Pinpoint the cell where the given text exists, returning its [x, y] midpoint coordinate. 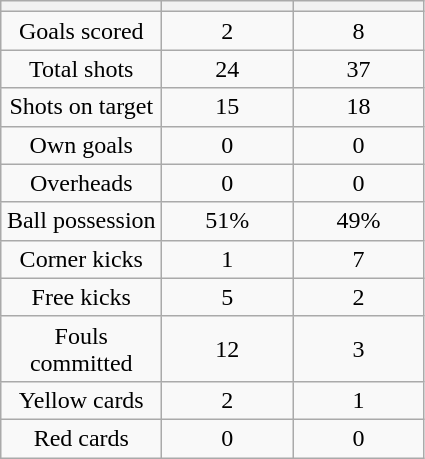
Own goals [82, 145]
Goals scored [82, 31]
24 [228, 69]
Overheads [82, 183]
Yellow cards [82, 400]
Free kicks [82, 297]
Shots on target [82, 107]
18 [358, 107]
Fouls committed [82, 348]
Red cards [82, 438]
8 [358, 31]
Ball possession [82, 221]
37 [358, 69]
5 [228, 297]
15 [228, 107]
Total shots [82, 69]
49% [358, 221]
Corner kicks [82, 259]
7 [358, 259]
51% [228, 221]
12 [228, 348]
3 [358, 348]
